Capture the cell that displays the provided text and extract its [x, y] central coordinate. 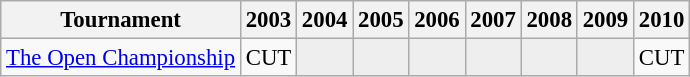
The Open Championship [121, 58]
2009 [605, 20]
Tournament [121, 20]
2003 [268, 20]
2004 [325, 20]
2008 [549, 20]
2007 [493, 20]
2006 [437, 20]
2005 [381, 20]
2010 [661, 20]
